From the cell containing the given text, extract its center point as (X, Y) coordinate. 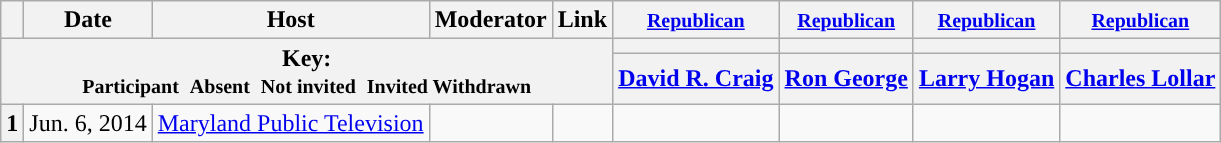
1 (12, 123)
Larry Hogan (986, 78)
Link (582, 20)
Maryland Public Television (290, 123)
Jun. 6, 2014 (88, 123)
Key: Participant Absent Not invited Invited Withdrawn (307, 72)
Moderator (490, 20)
Date (88, 20)
David R. Craig (696, 78)
Ron George (846, 78)
Host (290, 20)
Charles Lollar (1140, 78)
